Pinpoint the cell where the given text exists, returning its (X, Y) midpoint coordinate. 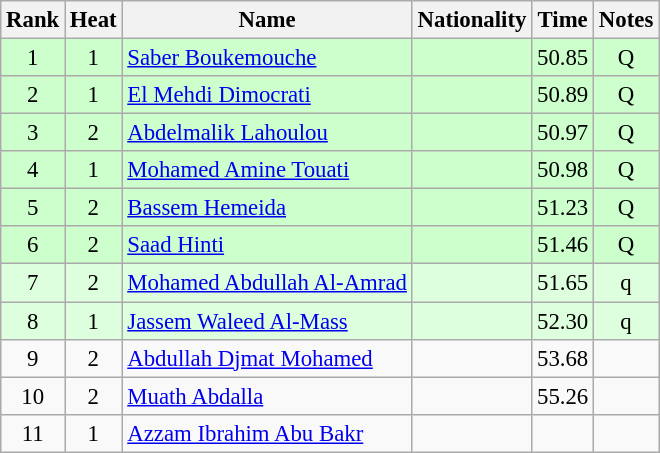
3 (33, 133)
10 (33, 396)
5 (33, 208)
El Mehdi Dimocrati (267, 95)
11 (33, 433)
Mohamed Amine Touati (267, 170)
4 (33, 170)
51.46 (563, 245)
Abdelmalik Lahoulou (267, 133)
52.30 (563, 321)
Saad Hinti (267, 245)
7 (33, 283)
50.98 (563, 170)
Bassem Hemeida (267, 208)
8 (33, 321)
Azzam Ibrahim Abu Bakr (267, 433)
Mohamed Abdullah Al-Amrad (267, 283)
50.97 (563, 133)
Time (563, 20)
Abdullah Djmat Mohamed (267, 358)
Jassem Waleed Al-Mass (267, 321)
Rank (33, 20)
53.68 (563, 358)
Name (267, 20)
Notes (626, 20)
Muath Abdalla (267, 396)
Nationality (472, 20)
51.23 (563, 208)
9 (33, 358)
50.85 (563, 58)
6 (33, 245)
Saber Boukemouche (267, 58)
Heat (94, 20)
55.26 (563, 396)
50.89 (563, 95)
51.65 (563, 283)
